Return the [x, y] coordinate for the center point of the cell that contains the specified text.  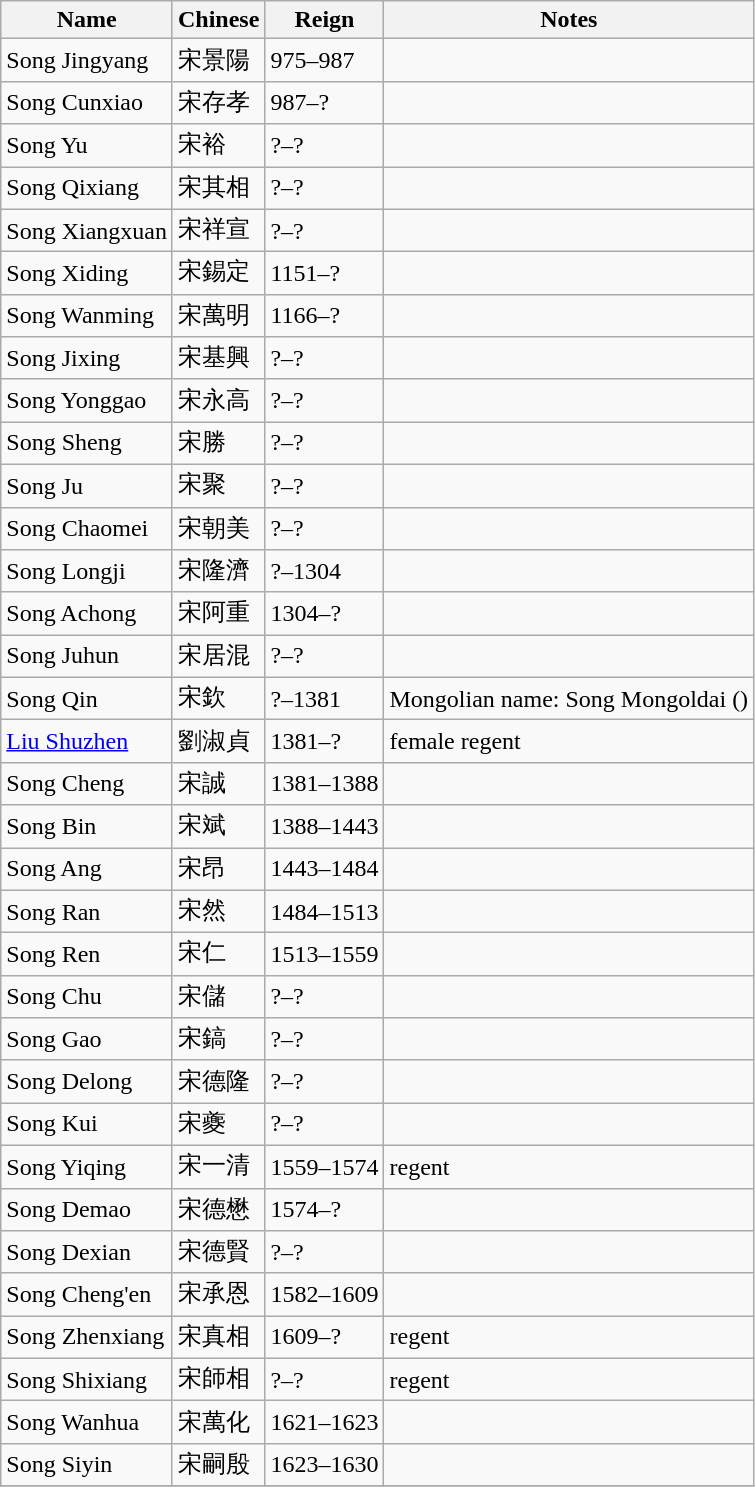
宋然 [218, 912]
Song Ren [87, 954]
宋一清 [218, 1166]
Notes [569, 20]
1574–? [324, 1210]
宋永高 [218, 400]
宋儲 [218, 996]
Song Wanhua [87, 1422]
Mongolian name: Song Mongoldai () [569, 698]
Song Longji [87, 572]
宋德賢 [218, 1252]
Song Ang [87, 870]
1621–1623 [324, 1422]
1388–1443 [324, 826]
1166–? [324, 316]
Song Achong [87, 614]
宋其相 [218, 188]
宋祥宣 [218, 230]
Song Ran [87, 912]
Liu Shuzhen [87, 742]
Song Shixiang [87, 1380]
Song Qixiang [87, 188]
宋錫定 [218, 274]
Song Xiangxuan [87, 230]
Song Zhenxiang [87, 1338]
Song Demao [87, 1210]
1151–? [324, 274]
宋阿重 [218, 614]
宋誠 [218, 784]
Song Yiqing [87, 1166]
1484–1513 [324, 912]
1443–1484 [324, 870]
宋萬明 [218, 316]
Song Chaomei [87, 528]
Song Cheng'en [87, 1294]
宋基興 [218, 358]
female regent [569, 742]
Song Gao [87, 1040]
宋朝美 [218, 528]
宋德隆 [218, 1082]
Song Cunxiao [87, 102]
劉淑貞 [218, 742]
宋嗣殷 [218, 1464]
1513–1559 [324, 954]
宋承恩 [218, 1294]
Song Juhun [87, 656]
Song Chu [87, 996]
宋存孝 [218, 102]
Chinese [218, 20]
Song Cheng [87, 784]
Song Ju [87, 486]
987–? [324, 102]
Song Kui [87, 1124]
宋夔 [218, 1124]
Song Delong [87, 1082]
Song Sheng [87, 444]
宋裕 [218, 146]
1623–1630 [324, 1464]
1381–? [324, 742]
Reign [324, 20]
Song Yu [87, 146]
Song Bin [87, 826]
Song Wanming [87, 316]
宋真相 [218, 1338]
宋斌 [218, 826]
1559–1574 [324, 1166]
宋居混 [218, 656]
Name [87, 20]
宋欽 [218, 698]
Song Dexian [87, 1252]
1381–1388 [324, 784]
宋隆濟 [218, 572]
宋景陽 [218, 60]
Song Jingyang [87, 60]
宋聚 [218, 486]
?–1304 [324, 572]
Song Xiding [87, 274]
宋勝 [218, 444]
宋鎬 [218, 1040]
宋師相 [218, 1380]
Song Jixing [87, 358]
1304–? [324, 614]
宋德懋 [218, 1210]
Song Siyin [87, 1464]
Song Yonggao [87, 400]
1582–1609 [324, 1294]
Song Qin [87, 698]
1609–? [324, 1338]
宋萬化 [218, 1422]
?–1381 [324, 698]
宋仁 [218, 954]
975–987 [324, 60]
宋昂 [218, 870]
